Detect which cell encompasses the target text, then output its (x, y) center coordinate. 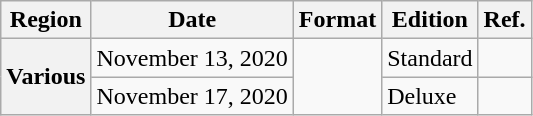
Date (192, 20)
Region (46, 20)
Ref. (504, 20)
November 13, 2020 (192, 58)
Standard (430, 58)
Various (46, 77)
Format (337, 20)
Edition (430, 20)
Deluxe (430, 96)
November 17, 2020 (192, 96)
